Return the [x, y] coordinate for the center point of the cell that contains the specified text.  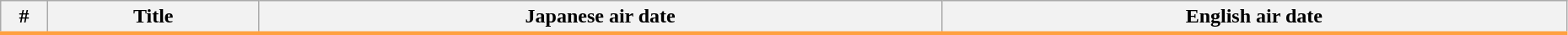
Title [154, 17]
English air date [1253, 17]
Japanese air date [601, 17]
# [24, 17]
